Scan for the cell matching the given text and deliver its [x, y] coordinate at center. 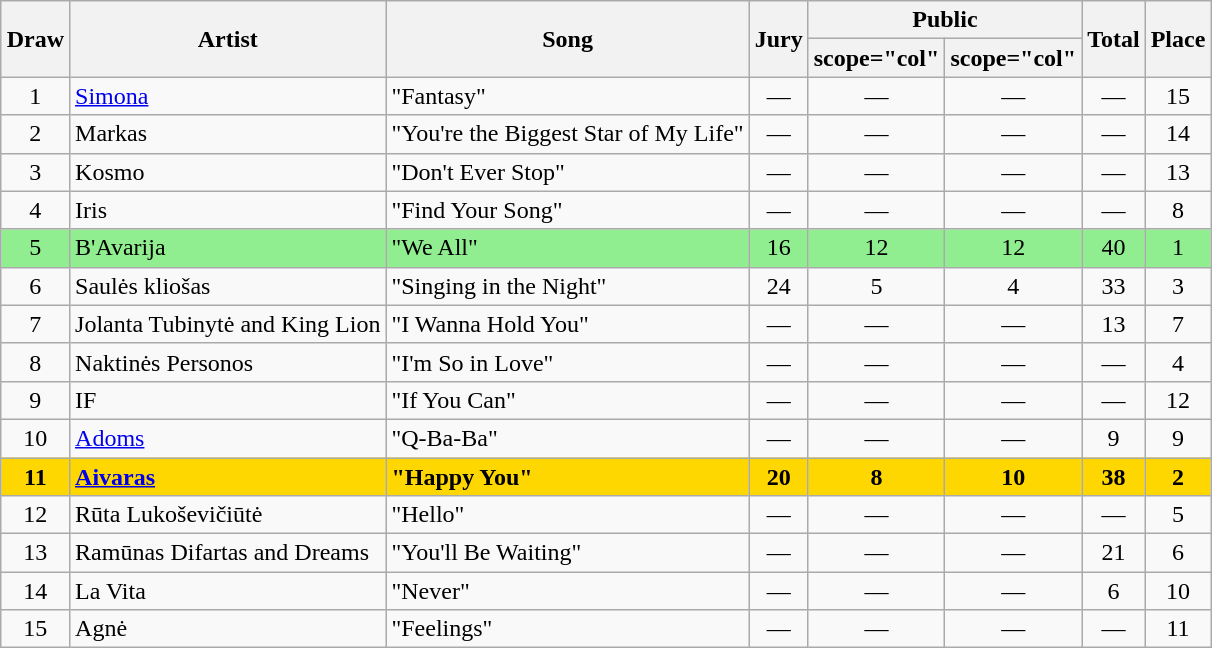
"We All" [568, 248]
40 [1114, 248]
Saulės kliošas [228, 286]
24 [778, 286]
IF [228, 400]
"Hello" [568, 515]
Adoms [228, 438]
"You'll Be Waiting" [568, 553]
Agnė [228, 629]
Jolanta Tubinytė and King Lion [228, 324]
Ramūnas Difartas and Dreams [228, 553]
21 [1114, 553]
33 [1114, 286]
16 [778, 248]
20 [778, 477]
Total [1114, 39]
"I Wanna Hold You" [568, 324]
Draw [35, 39]
"Q-Ba-Ba" [568, 438]
Jury [778, 39]
"Feelings" [568, 629]
"I'm So in Love" [568, 362]
Markas [228, 134]
Iris [228, 210]
"Don't Ever Stop" [568, 172]
Public [944, 20]
"Find Your Song" [568, 210]
Aivaras [228, 477]
Artist [228, 39]
"Fantasy" [568, 96]
La Vita [228, 591]
"If You Can" [568, 400]
Song [568, 39]
Kosmo [228, 172]
Simona [228, 96]
Naktinės Personos [228, 362]
B'Avarija [228, 248]
Rūta Lukoševičiūtė [228, 515]
"You're the Biggest Star of My Life" [568, 134]
"Happy You" [568, 477]
38 [1114, 477]
Place [1178, 39]
"Singing in the Night" [568, 286]
"Never" [568, 591]
